Capture the cell that displays the provided text and extract its (x, y) central coordinate. 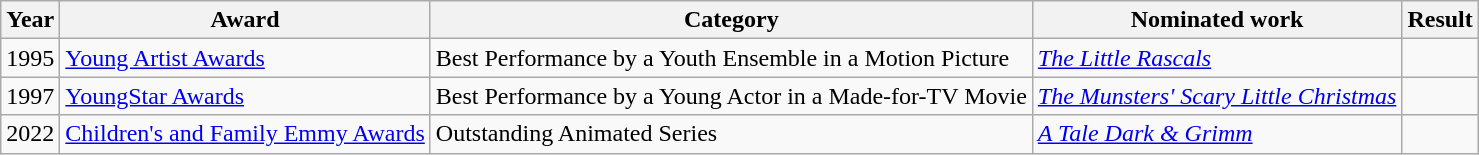
The Munsters' Scary Little Christmas (1217, 96)
A Tale Dark & Grimm (1217, 134)
Year (30, 20)
The Little Rascals (1217, 58)
Award (245, 20)
Young Artist Awards (245, 58)
Outstanding Animated Series (731, 134)
Best Performance by a Young Actor in a Made-for-TV Movie (731, 96)
Category (731, 20)
Children's and Family Emmy Awards (245, 134)
1995 (30, 58)
1997 (30, 96)
2022 (30, 134)
Result (1440, 20)
Nominated work (1217, 20)
YoungStar Awards (245, 96)
Best Performance by a Youth Ensemble in a Motion Picture (731, 58)
